Determine the (X, Y) coordinate at the center of the cell enclosing the given text.  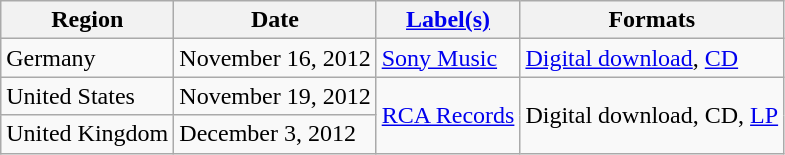
November 19, 2012 (275, 96)
Sony Music (448, 58)
Digital download, CD (652, 58)
December 3, 2012 (275, 134)
Formats (652, 20)
Label(s) (448, 20)
United States (88, 96)
RCA Records (448, 115)
Digital download, CD, LP (652, 115)
Region (88, 20)
November 16, 2012 (275, 58)
Germany (88, 58)
Date (275, 20)
United Kingdom (88, 134)
